From the cell containing the given text, extract its center point as [x, y] coordinate. 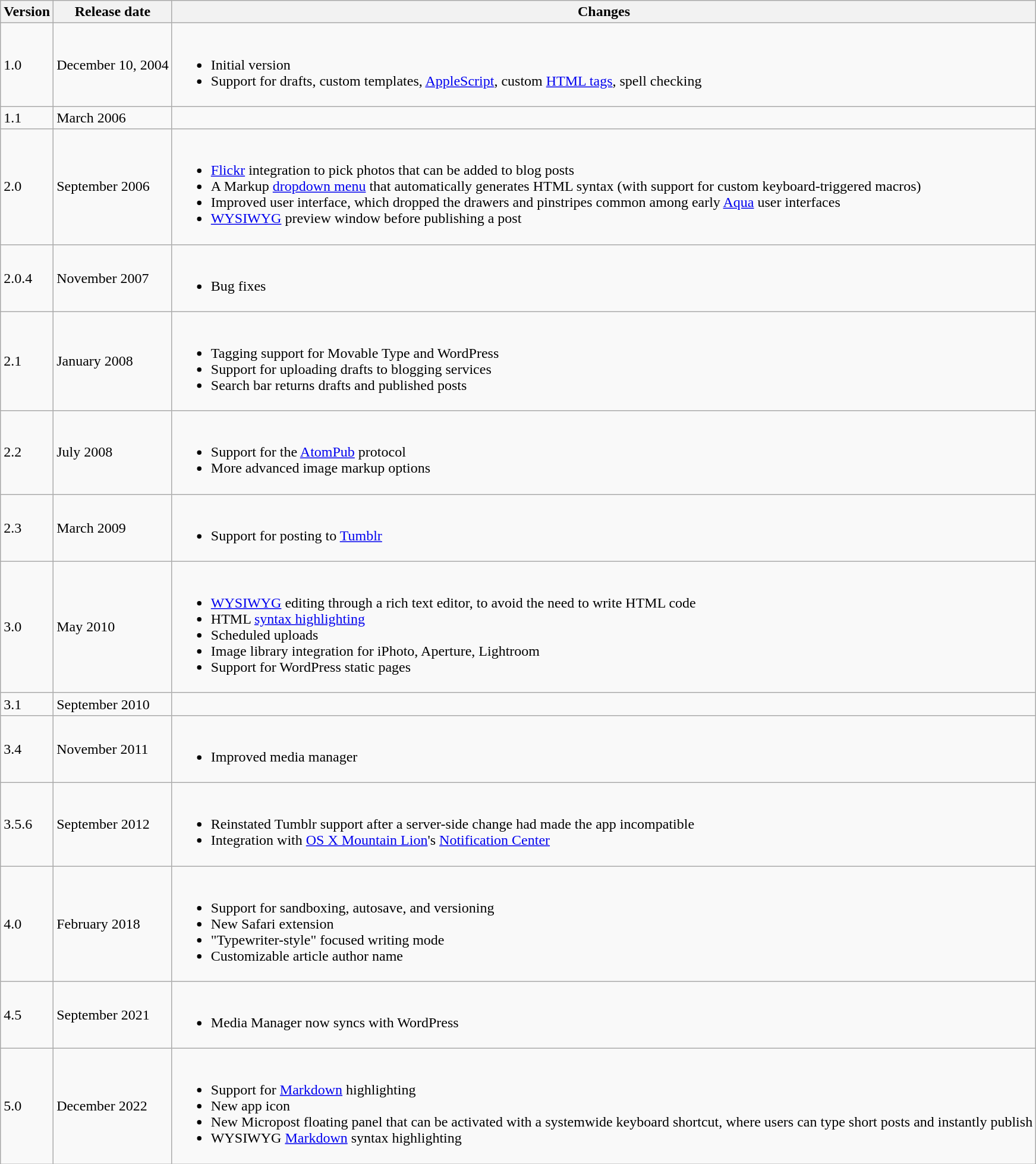
3.1 [27, 704]
3.4 [27, 749]
5.0 [27, 1106]
Support for posting to Tumblr [604, 528]
Tagging support for Movable Type and WordPressSupport for uploading drafts to blogging servicesSearch bar returns drafts and published posts [604, 361]
March 2006 [113, 118]
Support for the AtomPub protocolMore advanced image markup options [604, 452]
2.3 [27, 528]
Improved media manager [604, 749]
Initial versionSupport for drafts, custom templates, AppleScript, custom HTML tags, spell checking [604, 65]
4.5 [27, 1015]
March 2009 [113, 528]
November 2011 [113, 749]
3.5.6 [27, 824]
Version [27, 12]
December 2022 [113, 1106]
July 2008 [113, 452]
Media Manager now syncs with WordPress [604, 1015]
January 2008 [113, 361]
September 2006 [113, 187]
September 2012 [113, 824]
December 10, 2004 [113, 65]
2.2 [27, 452]
Changes [604, 12]
September 2021 [113, 1015]
Release date [113, 12]
1.0 [27, 65]
February 2018 [113, 923]
November 2007 [113, 278]
2.1 [27, 361]
September 2010 [113, 704]
Support for sandboxing, autosave, and versioningNew Safari extension"Typewriter-style" focused writing modeCustomizable article author name [604, 923]
4.0 [27, 923]
May 2010 [113, 627]
2.0 [27, 187]
2.0.4 [27, 278]
Reinstated Tumblr support after a server-side change had made the app incompatibleIntegration with OS X Mountain Lion's Notification Center [604, 824]
3.0 [27, 627]
1.1 [27, 118]
Bug fixes [604, 278]
